Determine the [X, Y] coordinate at the center of the cell enclosing the given text.  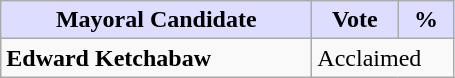
Acclaimed [383, 58]
Edward Ketchabaw [156, 58]
Vote [355, 20]
Mayoral Candidate [156, 20]
% [426, 20]
